Capture the cell that displays the provided text and extract its (x, y) central coordinate. 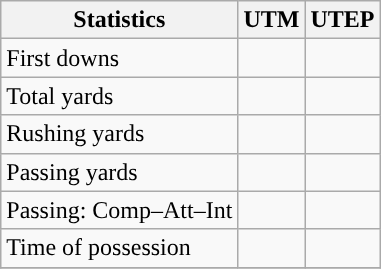
Passing: Comp–Att–Int (120, 210)
Time of possession (120, 248)
Passing yards (120, 172)
Total yards (120, 96)
First downs (120, 58)
Statistics (120, 20)
UTEP (342, 20)
UTM (272, 20)
Rushing yards (120, 134)
